Find where the given text appears and provide that cell's center as (X, Y) coordinate. 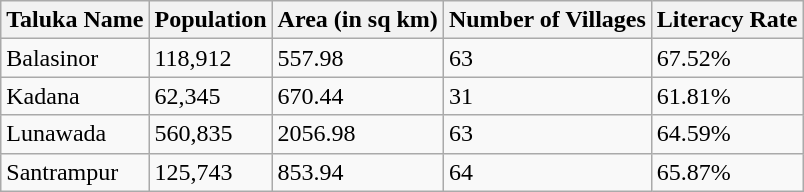
65.87% (727, 172)
2056.98 (358, 134)
31 (547, 96)
118,912 (210, 58)
61.81% (727, 96)
Balasinor (75, 58)
Number of Villages (547, 20)
64 (547, 172)
853.94 (358, 172)
Literacy Rate (727, 20)
557.98 (358, 58)
Taluka Name (75, 20)
125,743 (210, 172)
Santrampur (75, 172)
Population (210, 20)
67.52% (727, 58)
560,835 (210, 134)
Kadana (75, 96)
Area (in sq km) (358, 20)
Lunawada (75, 134)
64.59% (727, 134)
670.44 (358, 96)
62,345 (210, 96)
